Identify which cell holds the provided text, then report its (x, y) central coordinate. 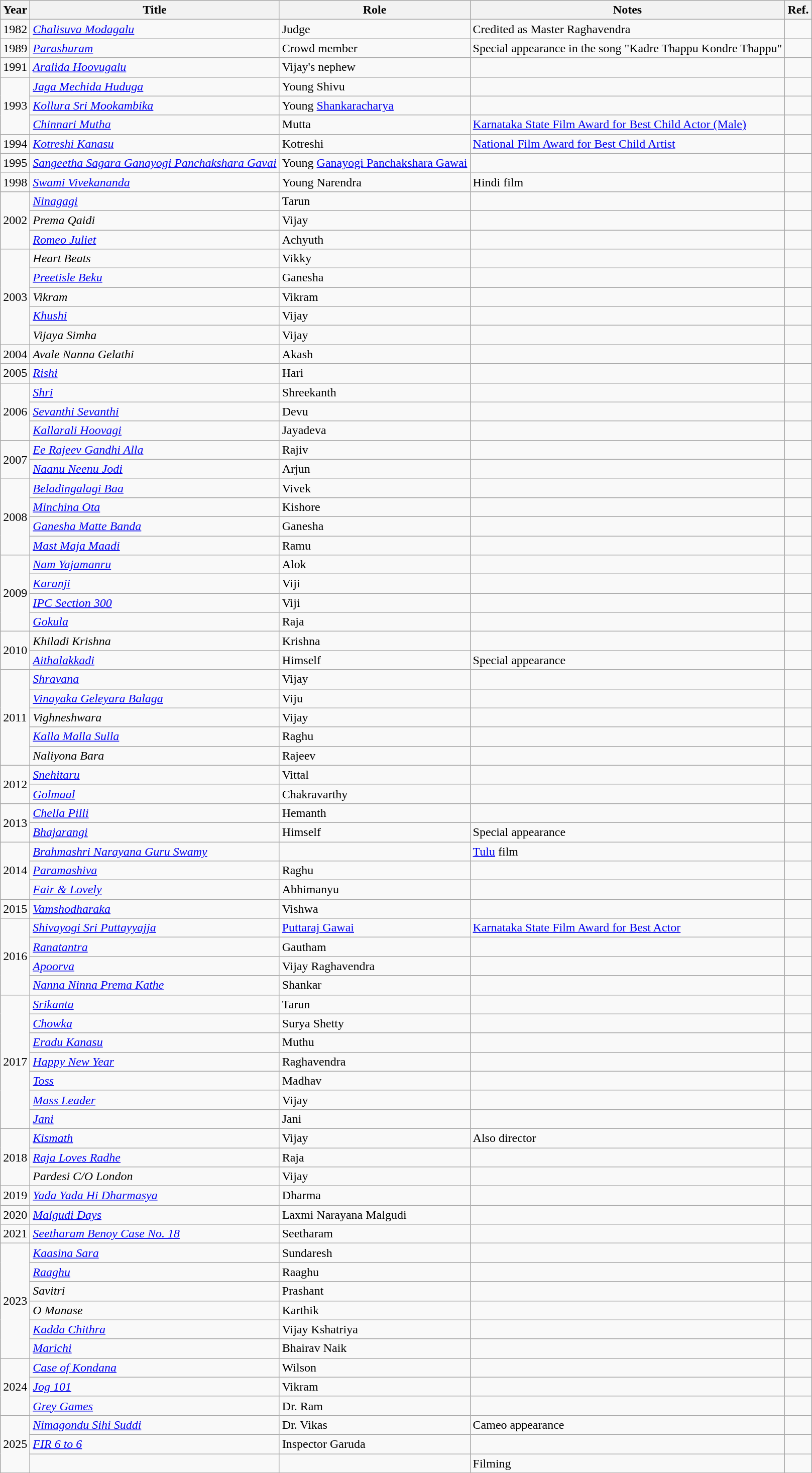
Vijay's nephew (375, 67)
Also director (628, 1138)
FIR 6 to 6 (155, 1444)
Gautham (375, 947)
Malgudi Days (155, 1215)
Toss (155, 1081)
Krishna (375, 641)
Romeo Juliet (155, 240)
Sevanthi Sevanthi (155, 411)
Kismath (155, 1138)
Tulu film (628, 852)
2019 (15, 1196)
2014 (15, 871)
2016 (15, 957)
Heart Beats (155, 259)
Dharma (375, 1196)
2025 (15, 1444)
Prashant (375, 1291)
Alok (375, 565)
Dr. Ram (375, 1406)
Vamshodharaka (155, 909)
1998 (15, 182)
Raja Loves Radhe (155, 1157)
Title (155, 10)
2017 (15, 1062)
2004 (15, 354)
2003 (15, 297)
1994 (15, 144)
Karnataka State Film Award for Best Actor (628, 928)
Vinayaka Geleyara Balaga (155, 698)
Brahmashri Narayana Guru Swamy (155, 852)
Beladingalagi Baa (155, 488)
Pardesi C/O London (155, 1177)
Cameo appearance (628, 1425)
Kotreshi (375, 144)
Grey Games (155, 1406)
Rajeev (375, 756)
Sundaresh (375, 1253)
Sangeetha Sagara Ganayogi Panchakshara Gavai (155, 163)
Parashuram (155, 48)
Shravana (155, 679)
Karnataka State Film Award for Best Child Actor (Male) (628, 125)
Vivek (375, 488)
Jayadeva (375, 431)
Srikanta (155, 1004)
2021 (15, 1234)
Ee Rajeev Gandhi Alla (155, 450)
Rajiv (375, 450)
1993 (15, 106)
Paramashiva (155, 871)
Ganesha Matte Banda (155, 526)
Aithalakkadi (155, 660)
Puttaraj Gawai (375, 928)
Bhajarangi (155, 832)
2010 (15, 651)
Inspector Garuda (375, 1444)
Eradu Kanasu (155, 1042)
2002 (15, 220)
2012 (15, 784)
Raghavendra (375, 1062)
Golmaal (155, 794)
Year (15, 10)
Gokula (155, 622)
Kallarali Hoovagi (155, 431)
Viju (375, 698)
Happy New Year (155, 1062)
Hindi film (628, 182)
Case of Kondana (155, 1367)
Swami Vivekananda (155, 182)
Wilson (375, 1367)
Bhairav Naik (375, 1348)
2020 (15, 1215)
Nam Yajamanru (155, 565)
Jaga Mechida Huduga (155, 86)
Filming (628, 1463)
Vijay Kshatriya (375, 1329)
Vijay Raghavendra (375, 966)
Shivayogi Sri Puttayyajja (155, 928)
Chinnari Mutha (155, 125)
Ramu (375, 545)
2018 (15, 1157)
2023 (15, 1301)
Snehitaru (155, 775)
Khiladi Krishna (155, 641)
Chowka (155, 1023)
2009 (15, 593)
Vijaya Simha (155, 335)
O Manase (155, 1310)
2007 (15, 459)
Chakravarthy (375, 794)
Ranatantra (155, 947)
Kotreshi Kanasu (155, 144)
2024 (15, 1387)
Judge (375, 29)
Jog 101 (155, 1387)
Chella Pilli (155, 813)
Special appearance in the song "Kadre Thappu Kondre Thappu" (628, 48)
National Film Award for Best Child Artist (628, 144)
Karthik (375, 1310)
IPC Section 300 (155, 603)
Arjun (375, 469)
Abhimanyu (375, 890)
Seetharam Benoy Case No. 18 (155, 1234)
Shreekanth (375, 392)
Muthu (375, 1042)
Crowd member (375, 48)
Young Ganayogi Panchakshara Gawai (375, 163)
Avale Nanna Gelathi (155, 354)
Role (375, 10)
2008 (15, 516)
Minchina Ota (155, 507)
Young Shivu (375, 86)
Young Shankaracharya (375, 106)
Rishi (155, 373)
Kollura Sri Mookambika (155, 106)
Hemanth (375, 813)
Naanu Neenu Jodi (155, 469)
Nanna Ninna Prema Kathe (155, 985)
Fair & Lovely (155, 890)
Shri (155, 392)
Surya Shetty (375, 1023)
Shankar (375, 985)
2005 (15, 373)
Hari (375, 373)
Mutta (375, 125)
Preetisle Beku (155, 278)
Mass Leader (155, 1100)
Kishore (375, 507)
Prema Qaidi (155, 220)
Achyuth (375, 240)
Kaasina Sara (155, 1253)
Marichi (155, 1348)
Vikky (375, 259)
Yada Yada Hi Dharmasya (155, 1196)
2006 (15, 411)
1982 (15, 29)
Mast Maja Maadi (155, 545)
Ref. (798, 10)
Khushi (155, 316)
Vighneshwara (155, 717)
Credited as Master Raghavendra (628, 29)
Madhav (375, 1081)
Chalisuva Modagalu (155, 29)
2013 (15, 822)
Ninagagi (155, 201)
Vittal (375, 775)
Savitri (155, 1291)
Vishwa (375, 909)
2011 (15, 717)
Aralida Hoovugalu (155, 67)
Laxmi Narayana Malgudi (375, 1215)
Nimagondu Sihi Suddi (155, 1425)
Young Narendra (375, 182)
2015 (15, 909)
Kalla Malla Sulla (155, 736)
Notes (628, 10)
Karanji (155, 584)
Dr. Vikas (375, 1425)
1995 (15, 163)
Seetharam (375, 1234)
Kadda Chithra (155, 1329)
Akash (375, 354)
Devu (375, 411)
1989 (15, 48)
Naliyona Bara (155, 756)
1991 (15, 67)
Apoorva (155, 966)
